Find where the given text appears and provide that cell's center as [x, y] coordinate. 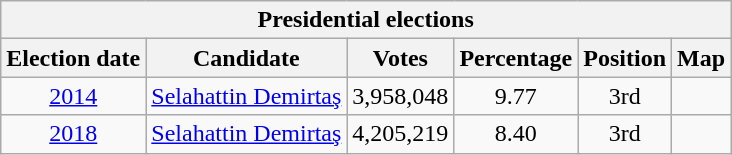
Presidential elections [366, 20]
2018 [74, 134]
Position [625, 58]
Votes [400, 58]
Election date [74, 58]
Percentage [516, 58]
Map [702, 58]
Candidate [246, 58]
9.77 [516, 96]
2014 [74, 96]
8.40 [516, 134]
3,958,048 [400, 96]
4,205,219 [400, 134]
